For the text-containing cell, return its midpoint in [X, Y] coordinate format. 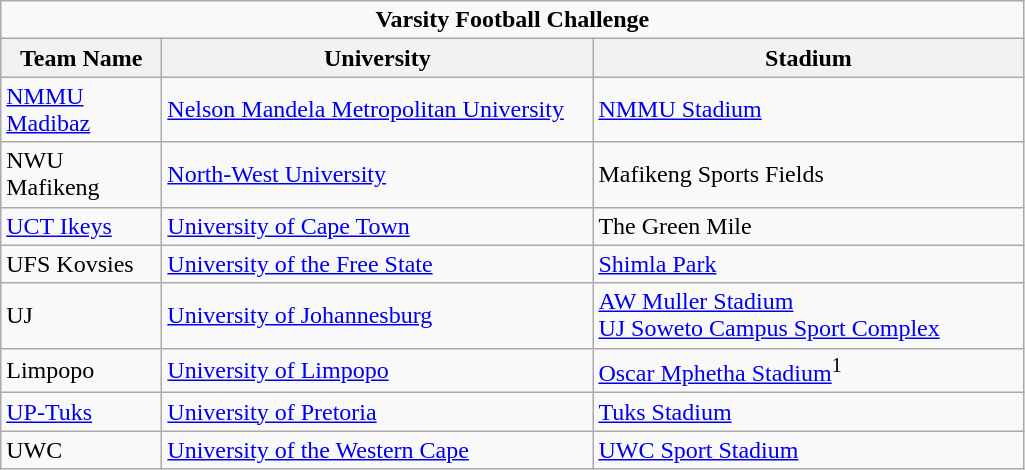
University of the Western Cape [378, 450]
Tuks Stadium [808, 412]
UCT Ikeys [82, 226]
NWU Mafikeng [82, 174]
University [378, 58]
University of Limpopo [378, 370]
Limpopo [82, 370]
Oscar Mphetha Stadium1 [808, 370]
UP-Tuks [82, 412]
Stadium [808, 58]
The Green Mile [808, 226]
University of Johannesburg [378, 316]
University of Pretoria [378, 412]
University of the Free State [378, 264]
NMMU Madibaz [82, 110]
NMMU Stadium [808, 110]
AW Muller StadiumUJ Soweto Campus Sport Complex [808, 316]
UWC Sport Stadium [808, 450]
Varsity Football Challenge [512, 20]
UJ [82, 316]
UWC [82, 450]
Team Name [82, 58]
North-West University [378, 174]
Nelson Mandela Metropolitan University [378, 110]
UFS Kovsies [82, 264]
University of Cape Town [378, 226]
Shimla Park [808, 264]
Mafikeng Sports Fields [808, 174]
